Extract the [x, y] coordinate from the center of the cell holding the provided text.  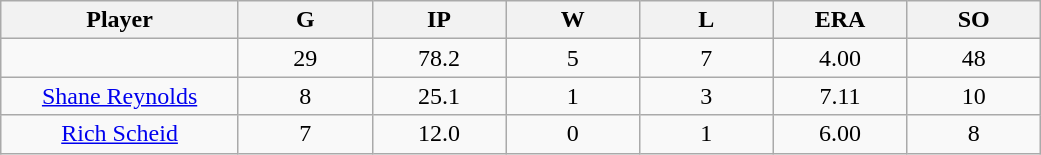
48 [974, 58]
0 [573, 134]
6.00 [840, 134]
IP [439, 20]
25.1 [439, 96]
29 [305, 58]
Player [120, 20]
G [305, 20]
ERA [840, 20]
10 [974, 96]
Shane Reynolds [120, 96]
12.0 [439, 134]
7.11 [840, 96]
3 [706, 96]
L [706, 20]
SO [974, 20]
4.00 [840, 58]
78.2 [439, 58]
Rich Scheid [120, 134]
W [573, 20]
5 [573, 58]
